Output the (X, Y) coordinate of the center of the cell containing the given text.  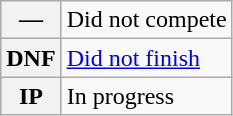
IP (31, 96)
In progress (146, 96)
— (31, 20)
DNF (31, 58)
Did not finish (146, 58)
Did not compete (146, 20)
